Output the [x, y] coordinate of the center of the cell containing the given text.  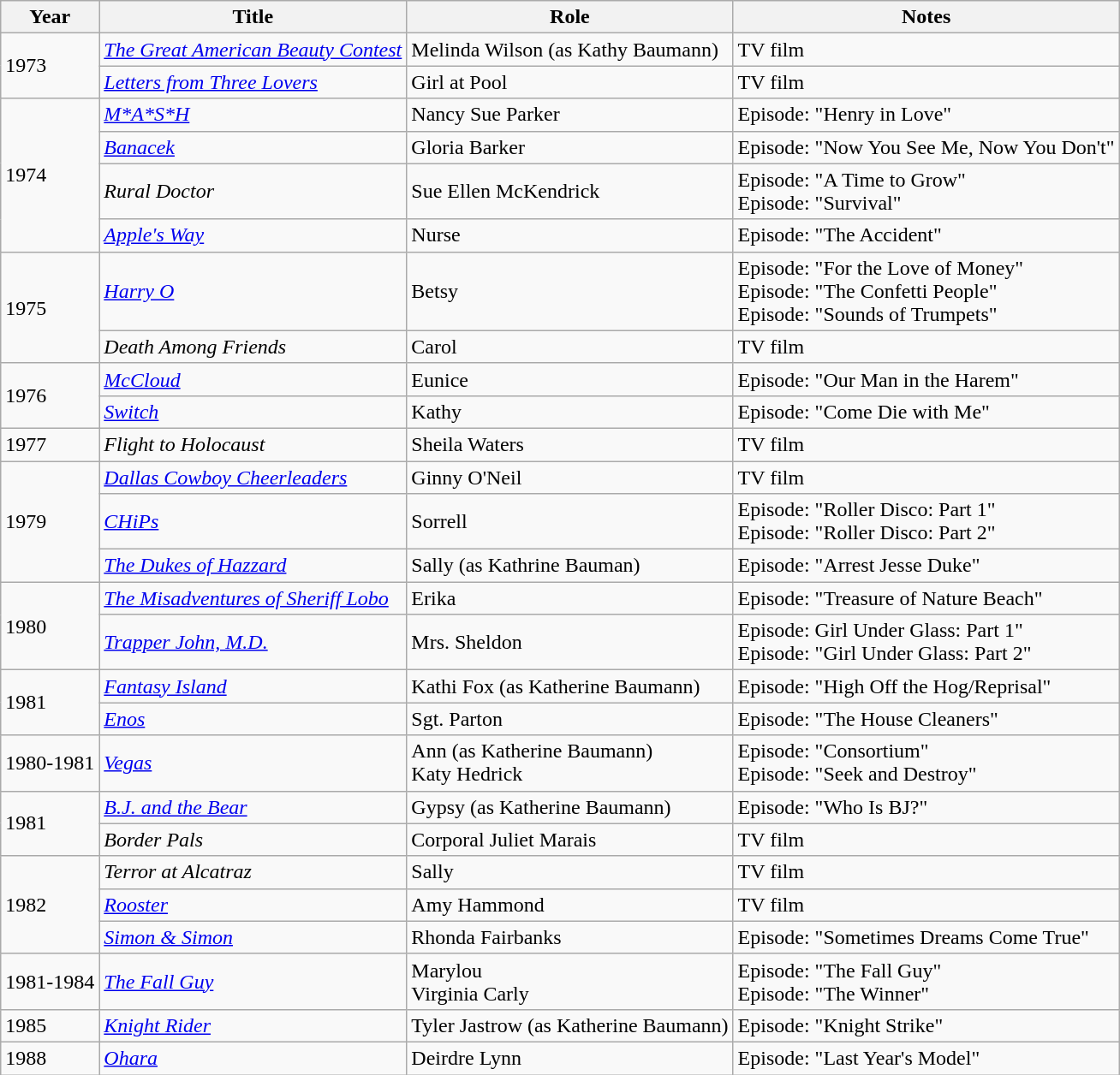
Role [570, 17]
Erika [570, 598]
Episode: "Henry in Love" [926, 115]
1988 [50, 1058]
Ann (as Katherine Baumann)Katy Hedrick [570, 763]
McCloud [253, 379]
Title [253, 17]
Episode: "Who Is BJ?" [926, 807]
Episode: "Come Die with Me" [926, 412]
Rooster [253, 905]
1979 [50, 520]
Episode: "The Fall Guy"Episode: "The Winner" [926, 981]
CHiPs [253, 522]
Dallas Cowboy Cheerleaders [253, 477]
Tyler Jastrow (as Katherine Baumann) [570, 1025]
The Dukes of Hazzard [253, 566]
Banacek [253, 147]
1973 [50, 66]
Simon & Simon [253, 937]
1976 [50, 395]
Fantasy Island [253, 686]
1981-1984 [50, 981]
1977 [50, 444]
1980 [50, 627]
Nurse [570, 235]
Year [50, 17]
Gypsy (as Katherine Baumann) [570, 807]
Episode: "Now You See Me, Now You Don't" [926, 147]
Girl at Pool [570, 82]
1975 [50, 307]
Sally (as Kathrine Bauman) [570, 566]
Episode: "Consortium"Episode: "Seek and Destroy" [926, 763]
Letters from Three Lovers [253, 82]
Rural Doctor [253, 192]
Kathy [570, 412]
Episode: "Knight Strike" [926, 1025]
Kathi Fox (as Katherine Baumann) [570, 686]
Gloria Barker [570, 147]
Sheila Waters [570, 444]
Switch [253, 412]
Harry O [253, 291]
Ginny O'Neil [570, 477]
Vegas [253, 763]
Corporal Juliet Marais [570, 840]
Border Pals [253, 840]
The Fall Guy [253, 981]
Terror at Alcatraz [253, 872]
Episode: "Roller Disco: Part 1"Episode: "Roller Disco: Part 2" [926, 522]
Death Among Friends [253, 347]
1982 [50, 905]
Enos [253, 719]
Ohara [253, 1058]
Sgt. Parton [570, 719]
Episode: Girl Under Glass: Part 1"Episode: "Girl Under Glass: Part 2" [926, 642]
Episode: "Arrest Jesse Duke" [926, 566]
Deirdre Lynn [570, 1058]
Betsy [570, 291]
The Misadventures of Sheriff Lobo [253, 598]
Episode: "Last Year's Model" [926, 1058]
Amy Hammond [570, 905]
Knight Rider [253, 1025]
Trapper John, M.D. [253, 642]
1974 [50, 175]
Episode: "Treasure of Nature Beach" [926, 598]
Carol [570, 347]
The Great American Beauty Contest [253, 50]
Flight to Holocaust [253, 444]
Episode: "The House Cleaners" [926, 719]
Mrs. Sheldon [570, 642]
Rhonda Fairbanks [570, 937]
1985 [50, 1025]
Episode: "The Accident" [926, 235]
Nancy Sue Parker [570, 115]
Episode: "Sometimes Dreams Come True" [926, 937]
Notes [926, 17]
Episode: "For the Love of Money"Episode: "The Confetti People"Episode: "Sounds of Trumpets" [926, 291]
Sorrell [570, 522]
Eunice [570, 379]
Melinda Wilson (as Kathy Baumann) [570, 50]
Episode: "A Time to Grow"Episode: "Survival" [926, 192]
M*A*S*H [253, 115]
Episode: "High Off the Hog/Reprisal" [926, 686]
Sally [570, 872]
1980-1981 [50, 763]
Sue Ellen McKendrick [570, 192]
MarylouVirginia Carly [570, 981]
Apple's Way [253, 235]
Episode: "Our Man in the Harem" [926, 379]
B.J. and the Bear [253, 807]
